Output the (x, y) coordinate of the center of the cell containing the given text.  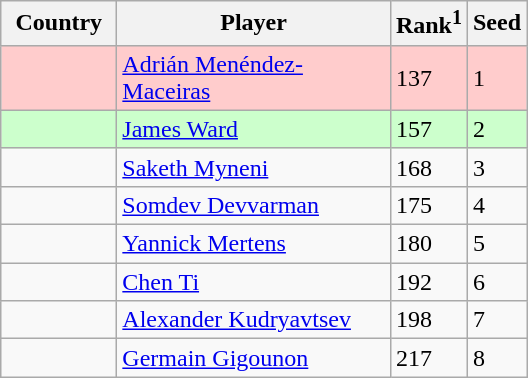
Country (59, 24)
8 (496, 358)
Somdev Devvarman (254, 205)
180 (428, 244)
Chen Ti (254, 282)
James Ward (254, 129)
Player (254, 24)
3 (496, 167)
2 (496, 129)
Seed (496, 24)
4 (496, 205)
5 (496, 244)
Saketh Myneni (254, 167)
168 (428, 167)
1 (496, 78)
175 (428, 205)
7 (496, 320)
Alexander Kudryavtsev (254, 320)
157 (428, 129)
137 (428, 78)
Adrián Menéndez-Maceiras (254, 78)
6 (496, 282)
192 (428, 282)
Yannick Mertens (254, 244)
217 (428, 358)
198 (428, 320)
Rank1 (428, 24)
Germain Gigounon (254, 358)
